Provide the (X, Y) coordinate of the cell's center where the given text is located.  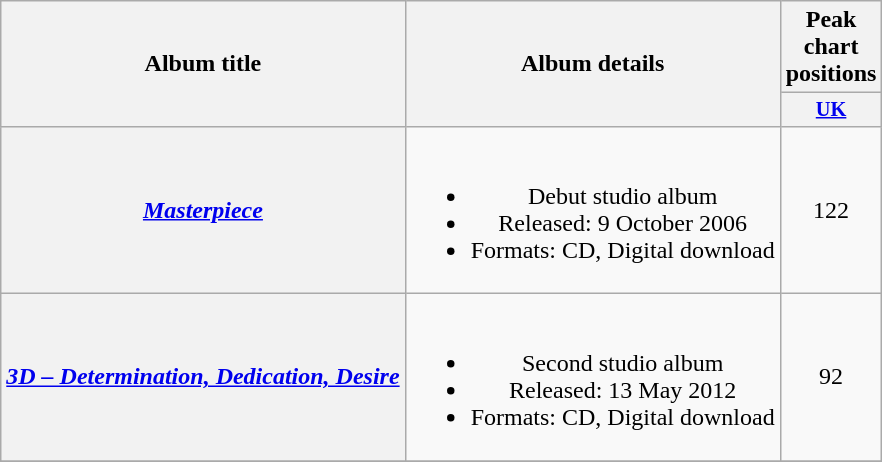
Masterpiece (203, 210)
Peak chart positions (831, 47)
Album title (203, 64)
Debut studio albumReleased: 9 October 2006Formats: CD, Digital download (592, 210)
Album details (592, 64)
Second studio albumReleased: 13 May 2012Formats: CD, Digital download (592, 378)
122 (831, 210)
3D – Determination, Dedication, Desire (203, 378)
UK (831, 110)
92 (831, 378)
